Locate the cell with the specified text and output its [X, Y] center coordinate. 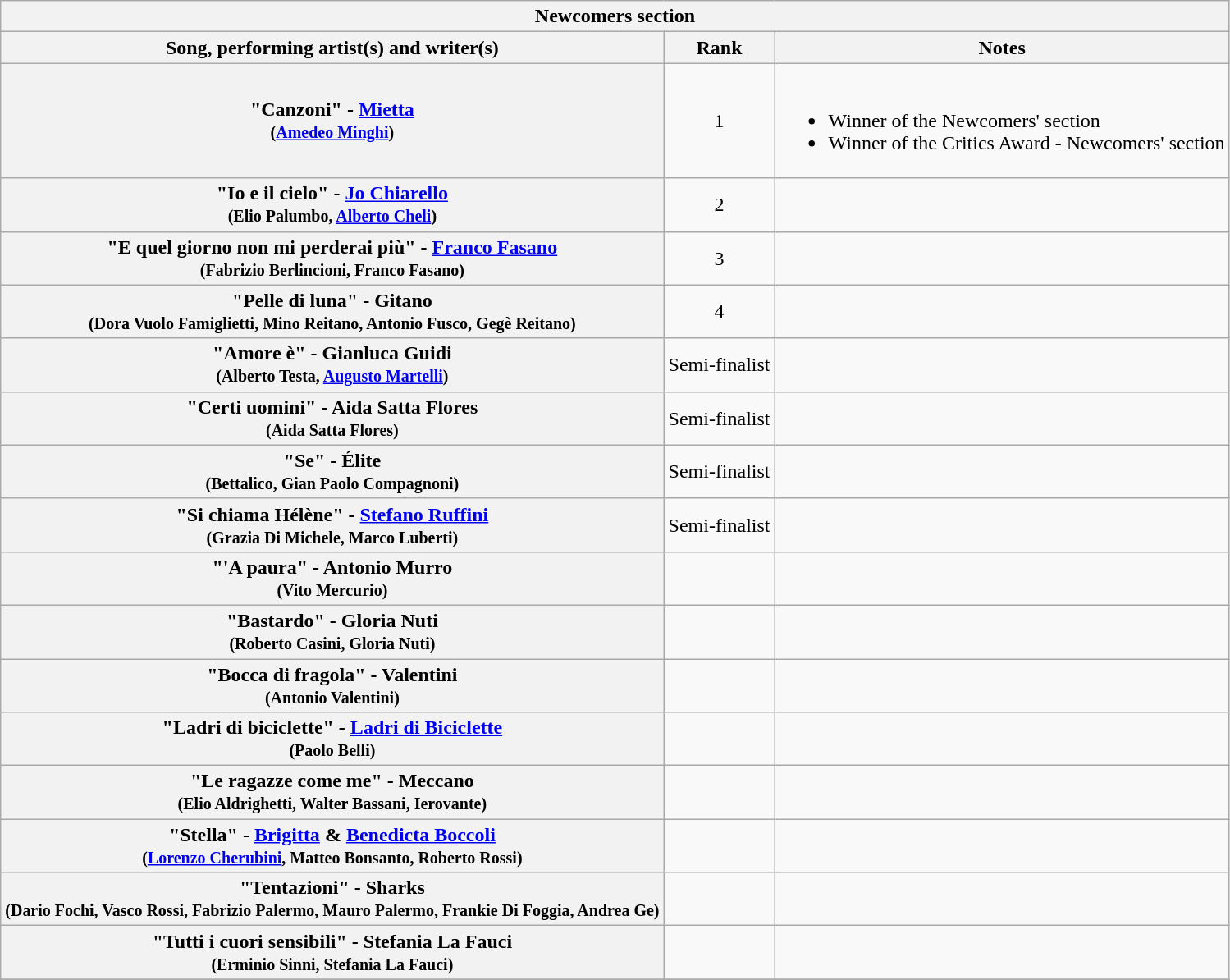
3 [719, 258]
"Se" - Élite(Bettalico, Gian Paolo Compagnoni) [332, 471]
"Tentazioni" - Sharks (Dario Fochi, Vasco Rossi, Fabrizio Palermo, Mauro Palermo, Frankie Di Foggia, Andrea Ge) [332, 900]
"Bocca di fragola" - Valentini (Antonio Valentini) [332, 685]
"Io e il cielo" - Jo Chiarello (Elio Palumbo, Alberto Cheli) [332, 205]
2 [719, 205]
"Tutti i cuori sensibili" - Stefania La Fauci (Erminio Sinni, Stefania La Fauci) [332, 952]
Winner of the Newcomers' sectionWinner of the Critics Award - Newcomers' section [1002, 121]
"Ladri di biciclette" - Ladri di Biciclette (Paolo Belli) [332, 739]
"Canzoni" - Mietta (Amedeo Minghi) [332, 121]
"Si chiama Hélène" - Stefano Ruffini (Grazia Di Michele, Marco Luberti) [332, 525]
"Bastardo" - Gloria Nuti (Roberto Casini, Gloria Nuti) [332, 632]
"Amore è" - Gianluca Guidi (Alberto Testa, Augusto Martelli) [332, 364]
1 [719, 121]
Notes [1002, 48]
Rank [719, 48]
"'A paura" - Antonio Murro (Vito Mercurio) [332, 578]
Newcomers section [615, 16]
"Stella" - Brigitta & Benedicta Boccoli (Lorenzo Cherubini, Matteo Bonsanto, Roberto Rossi) [332, 845]
"E quel giorno non mi perderai più" - Franco Fasano (Fabrizio Berlincioni, Franco Fasano) [332, 258]
"Certi uomini" - Aida Satta Flores (Aida Satta Flores) [332, 419]
Song, performing artist(s) and writer(s) [332, 48]
"Le ragazze come me" - Meccano (Elio Aldrighetti, Walter Bassani, Ierovante) [332, 793]
"Pelle di luna" - Gitano (Dora Vuolo Famiglietti, Mino Reitano, Antonio Fusco, Gegè Reitano) [332, 312]
4 [719, 312]
